Locate the cell with the specified text and output its [X, Y] center coordinate. 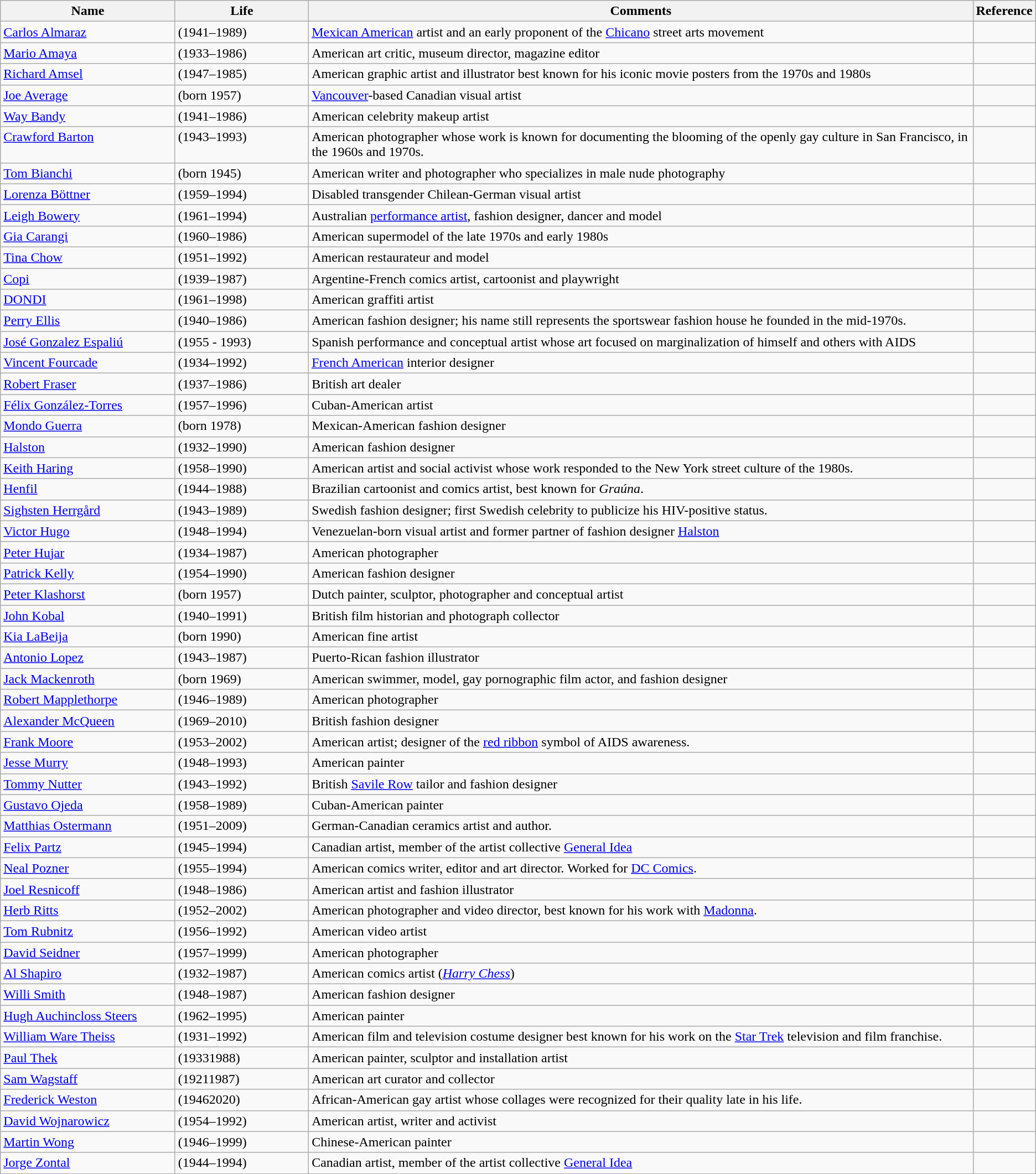
Reference [1004, 11]
Martin Wong [87, 1142]
Brazilian cartoonist and comics artist, best known for Graúna. [641, 489]
American photographer and video director, best known for his work with Madonna. [641, 910]
(1957–1999) [241, 952]
Willi Smith [87, 995]
(1955–1994) [241, 868]
(1946–1989) [241, 700]
Carlos Almaraz [87, 32]
(1943–1993) [241, 145]
(1952–2002) [241, 910]
(1933–1986) [241, 53]
American graphic artist and illustrator best known for his iconic movie posters from the 1970s and 1980s [641, 74]
Lorenza Böttner [87, 194]
Gustavo Ojeda [87, 805]
Robert Mapplethorpe [87, 700]
(1948–1993) [241, 763]
(1939–1987) [241, 278]
(1948–1994) [241, 531]
Sighsten Herrgård [87, 510]
French American interior designer [641, 363]
(born 1978) [241, 426]
David Seidner [87, 952]
(1953–2002) [241, 742]
Mexican American artist and an early proponent of the Chicano street arts movement [641, 32]
American video artist [641, 931]
Jesse Murry [87, 763]
Copi [87, 278]
Jack Mackenroth [87, 679]
Mondo Guerra [87, 426]
Dutch painter, sculptor, photographer and conceptual artist [641, 594]
African-American gay artist whose collages were recognized for their quality late in his life. [641, 1100]
(1947–1985) [241, 74]
Frank Moore [87, 742]
British film historian and photograph collector [641, 616]
Cuban-American artist [641, 405]
Tom Rubnitz [87, 931]
Felix Partz [87, 847]
(1941–1986) [241, 116]
Tommy Nutter [87, 784]
German-Canadian ceramics artist and author. [641, 826]
British art dealer [641, 384]
Leigh Bowery [87, 215]
(1934–1992) [241, 363]
Argentine-French comics artist, cartoonist and playwright [641, 278]
(1940–1991) [241, 616]
American fine artist [641, 637]
(1954–1992) [241, 1121]
Richard Amsel [87, 74]
Vancouver-based Canadian visual artist [641, 95]
Jorge Zontal [87, 1163]
American swimmer, model, gay pornographic film actor, and fashion designer [641, 679]
Victor Hugo [87, 531]
Peter Klashorst [87, 594]
Mario Amaya [87, 53]
John Kobal [87, 616]
(1957–1996) [241, 405]
Neal Pozner [87, 868]
American photographer whose work is known for documenting the blooming of the openly gay culture in San Francisco, in the 1960s and 1970s. [641, 145]
(1943–1989) [241, 510]
American celebrity makeup artist [641, 116]
(1948–1987) [241, 995]
David Wojnarowicz [87, 1121]
Sam Wagstaff [87, 1079]
(1932–1987) [241, 974]
(1934–1987) [241, 552]
American supermodel of the late 1970s and early 1980s [641, 236]
Frederick Weston [87, 1100]
Halston [87, 447]
Keith Haring [87, 468]
American artist and social activist whose work responded to the New York street culture of the 1980s. [641, 468]
American film and television costume designer best known for his work on the Star Trek television and film franchise. [641, 1037]
Swedish fashion designer; first Swedish celebrity to publicize his HIV-positive status. [641, 510]
(born 1969) [241, 679]
(1944–1988) [241, 489]
(born 1945) [241, 173]
(1961–1994) [241, 215]
American painter, sculptor and installation artist [641, 1058]
Australian performance artist, fashion designer, dancer and model [641, 215]
(1954–1990) [241, 573]
(1969–2010) [241, 721]
(1951–2009) [241, 826]
Félix González-Torres [87, 405]
American artist and fashion illustrator [641, 889]
DONDI [87, 300]
Peter Hujar [87, 552]
(1961–1998) [241, 300]
(1955 - 1993) [241, 342]
British fashion designer [641, 721]
Crawford Barton [87, 145]
American art curator and collector [641, 1079]
(1948–1986) [241, 889]
Paul Thek [87, 1058]
Mexican-American fashion designer [641, 426]
Chinese-American painter [641, 1142]
Kia LaBeija [87, 637]
Gia Carangi [87, 236]
William Ware Theiss [87, 1037]
American fashion designer; his name still represents the sportswear fashion house he founded in the mid-1970s. [641, 321]
Perry Ellis [87, 321]
Tina Chow [87, 257]
Disabled transgender Chilean-German visual artist [641, 194]
American comics writer, editor and art director. Worked for DC Comics. [641, 868]
(1962–1995) [241, 1016]
Tom Bianchi [87, 173]
Matthias Ostermann [87, 826]
American artist; designer of the red ribbon symbol of AIDS awareness. [641, 742]
(1940–1986) [241, 321]
American writer and photographer who specializes in male nude photography [641, 173]
Spanish performance and conceptual artist whose art focused on marginalization of himself and others with AIDS [641, 342]
Way Bandy [87, 116]
Venezuelan-born visual artist and former partner of fashion designer Halston [641, 531]
Puerto-Rican fashion illustrator [641, 658]
Joe Average [87, 95]
(1951–1992) [241, 257]
Alexander McQueen [87, 721]
(1943–1992) [241, 784]
José Gonzalez Espaliú [87, 342]
British Savile Row tailor and fashion designer [641, 784]
(1931–1992) [241, 1037]
(19331988) [241, 1058]
American comics artist (Harry Chess) [641, 974]
(1946–1999) [241, 1142]
Herb Ritts [87, 910]
(born 1990) [241, 637]
(1958–1989) [241, 805]
Joel Resnicoff [87, 889]
(19462020) [241, 1100]
Hugh Auchincloss Steers [87, 1016]
American graffiti artist [641, 300]
(1959–1994) [241, 194]
(1937–1986) [241, 384]
Comments [641, 11]
Robert Fraser [87, 384]
(1941–1989) [241, 32]
(1943–1987) [241, 658]
(1944–1994) [241, 1163]
Cuban-American painter [641, 805]
American restaurateur and model [641, 257]
Vincent Fourcade [87, 363]
Name [87, 11]
Life [241, 11]
(19211987) [241, 1079]
American art critic, museum director, magazine editor [641, 53]
Henfil [87, 489]
(1960–1986) [241, 236]
Antonio Lopez [87, 658]
(1945–1994) [241, 847]
American artist, writer and activist [641, 1121]
(1932–1990) [241, 447]
(1958–1990) [241, 468]
Patrick Kelly [87, 573]
(1956–1992) [241, 931]
Al Shapiro [87, 974]
